Pinpoint the cell where the given text exists, returning its (X, Y) midpoint coordinate. 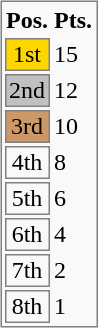
Pts. (74, 21)
8 (74, 164)
5th (28, 200)
6 (74, 200)
7th (28, 272)
2 (74, 272)
4 (74, 236)
8th (28, 308)
Pos. (28, 21)
1st (28, 56)
3rd (28, 128)
6th (28, 236)
4th (28, 164)
10 (74, 128)
15 (74, 56)
2nd (28, 92)
1 (74, 308)
12 (74, 92)
